Extract the (X, Y) coordinate from the center of the cell holding the provided text.  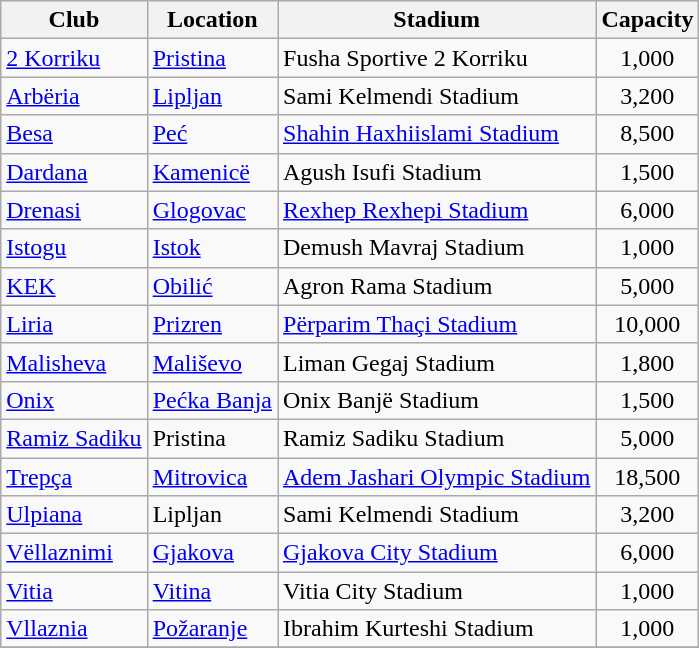
Drenasi (74, 210)
Požaranje (212, 629)
Gjakova City Stadium (437, 553)
Ramiz Sadiku Stadium (437, 438)
Dardana (74, 172)
Onix Banjë Stadium (437, 400)
Capacity (648, 20)
Glogovac (212, 210)
Ulpiana (74, 515)
10,000 (648, 324)
Besa (74, 134)
Rexhep Rexhepi Stadium (437, 210)
Vitia City Stadium (437, 591)
Mališevo (212, 362)
Peć (212, 134)
18,500 (648, 477)
Istok (212, 248)
Pećka Banja (212, 400)
2 Korriku (74, 58)
Onix (74, 400)
Kamenicë (212, 172)
Demush Mavraj Stadium (437, 248)
Prizren (212, 324)
Vitia (74, 591)
1,800 (648, 362)
Agron Rama Stadium (437, 286)
Mitrovica (212, 477)
Ibrahim Kurteshi Stadium (437, 629)
Trepça (74, 477)
Shahin Haxhiislami Stadium (437, 134)
Agush Isufi Stadium (437, 172)
Adem Jashari Olympic Stadium (437, 477)
Club (74, 20)
Gjakova (212, 553)
Ramiz Sadiku (74, 438)
KEK (74, 286)
Fusha Sportive 2 Korriku (437, 58)
8,500 (648, 134)
Istogu (74, 248)
Vitina (212, 591)
Vllaznia (74, 629)
Obilić (212, 286)
Malisheva (74, 362)
Arbëria (74, 96)
Liman Gegaj Stadium (437, 362)
Stadium (437, 20)
Vëllaznimi (74, 553)
Liria (74, 324)
Përparim Thaçi Stadium (437, 324)
Location (212, 20)
